Return [X, Y] of the center of cell containing provided text 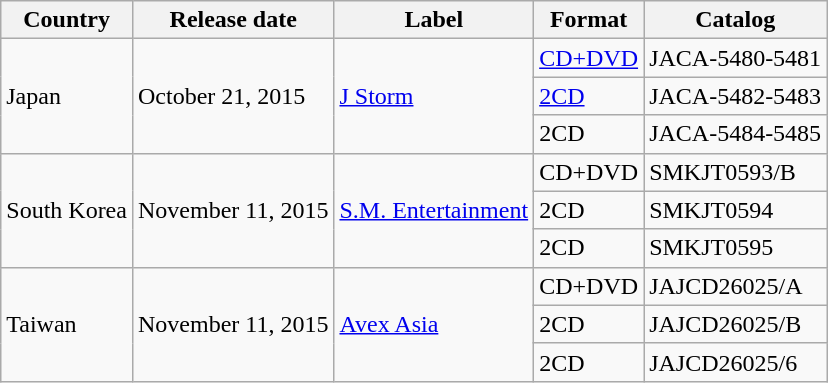
JACA-5480-5481 [736, 58]
Country [67, 20]
October 21, 2015 [232, 96]
JAJCD26025/6 [736, 362]
S.M. Entertainment [434, 210]
JAJCD26025/B [736, 324]
JACA-5482-5483 [736, 96]
Taiwan [67, 324]
Japan [67, 96]
SMKJT0593/B [736, 172]
Release date [232, 20]
South Korea [67, 210]
J Storm [434, 96]
JACA-5484-5485 [736, 134]
Format [589, 20]
Catalog [736, 20]
SMKJT0594 [736, 210]
SMKJT0595 [736, 248]
Label [434, 20]
Avex Asia [434, 324]
JAJCD26025/A [736, 286]
